Find where the given text appears and provide that cell's center as (X, Y) coordinate. 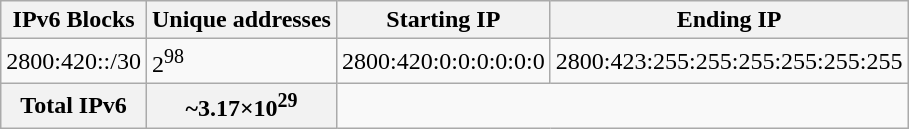
Starting IP (443, 20)
Unique addresses (241, 20)
Ending IP (729, 20)
2800:420::/30 (74, 62)
IPv6 Blocks (74, 20)
2800:423:255:255:255:255:255:255 (729, 62)
~3.17×1029 (241, 106)
Total IPv6 (74, 106)
298 (241, 62)
2800:420:0:0:0:0:0:0 (443, 62)
